Locate the cell with the specified text and output its (x, y) center coordinate. 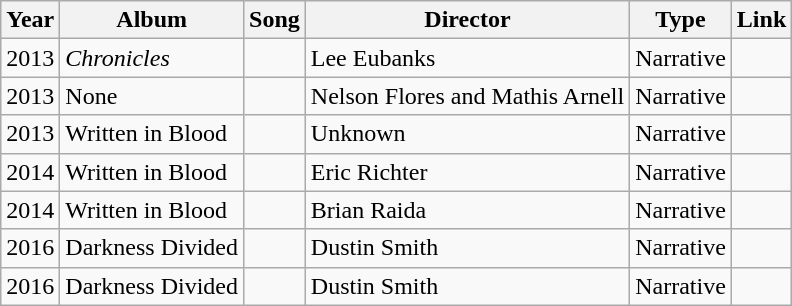
Lee Eubanks (467, 58)
Year (30, 20)
Director (467, 20)
Eric Richter (467, 172)
Link (761, 20)
Chronicles (152, 58)
Album (152, 20)
Unknown (467, 134)
Type (681, 20)
Song (275, 20)
Nelson Flores and Mathis Arnell (467, 96)
None (152, 96)
Brian Raida (467, 210)
